Capture the cell that displays the provided text and extract its (X, Y) central coordinate. 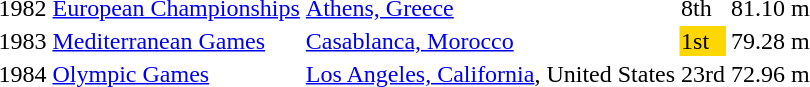
1st (704, 41)
Mediterranean Games (176, 41)
Casablanca, Morocco (490, 41)
